Extract the (X, Y) coordinate from the center of the cell holding the provided text.  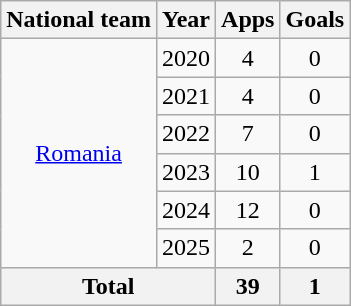
Goals (315, 20)
2020 (186, 58)
2025 (186, 248)
2022 (186, 134)
2021 (186, 96)
10 (248, 172)
Year (186, 20)
Apps (248, 20)
7 (248, 134)
Romania (79, 153)
National team (79, 20)
2024 (186, 210)
12 (248, 210)
2 (248, 248)
2023 (186, 172)
Total (108, 286)
39 (248, 286)
